Extract the (x, y) coordinate from the center of the cell holding the provided text.  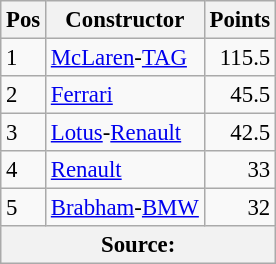
Points (240, 20)
Ferrari (126, 95)
5 (24, 208)
Lotus-Renault (126, 133)
Constructor (126, 20)
42.5 (240, 133)
4 (24, 170)
Brabham-BMW (126, 208)
1 (24, 58)
Source: (138, 245)
115.5 (240, 58)
33 (240, 170)
Pos (24, 20)
45.5 (240, 95)
3 (24, 133)
32 (240, 208)
2 (24, 95)
McLaren-TAG (126, 58)
Renault (126, 170)
